Capture the cell that displays the provided text and extract its (X, Y) central coordinate. 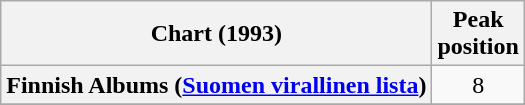
Chart (1993) (216, 34)
Peakposition (478, 34)
8 (478, 85)
Finnish Albums (Suomen virallinen lista) (216, 85)
